From the cell containing the given text, extract its center point as [x, y] coordinate. 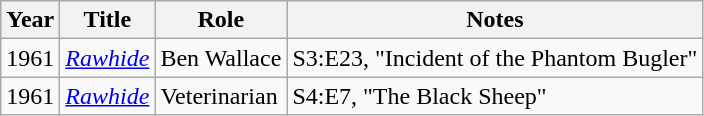
Veterinarian [221, 96]
Notes [495, 20]
Role [221, 20]
Year [30, 20]
S4:E7, "The Black Sheep" [495, 96]
S3:E23, "Incident of the Phantom Bugler" [495, 58]
Ben Wallace [221, 58]
Title [108, 20]
